Detect which cell encompasses the target text, then output its (x, y) center coordinate. 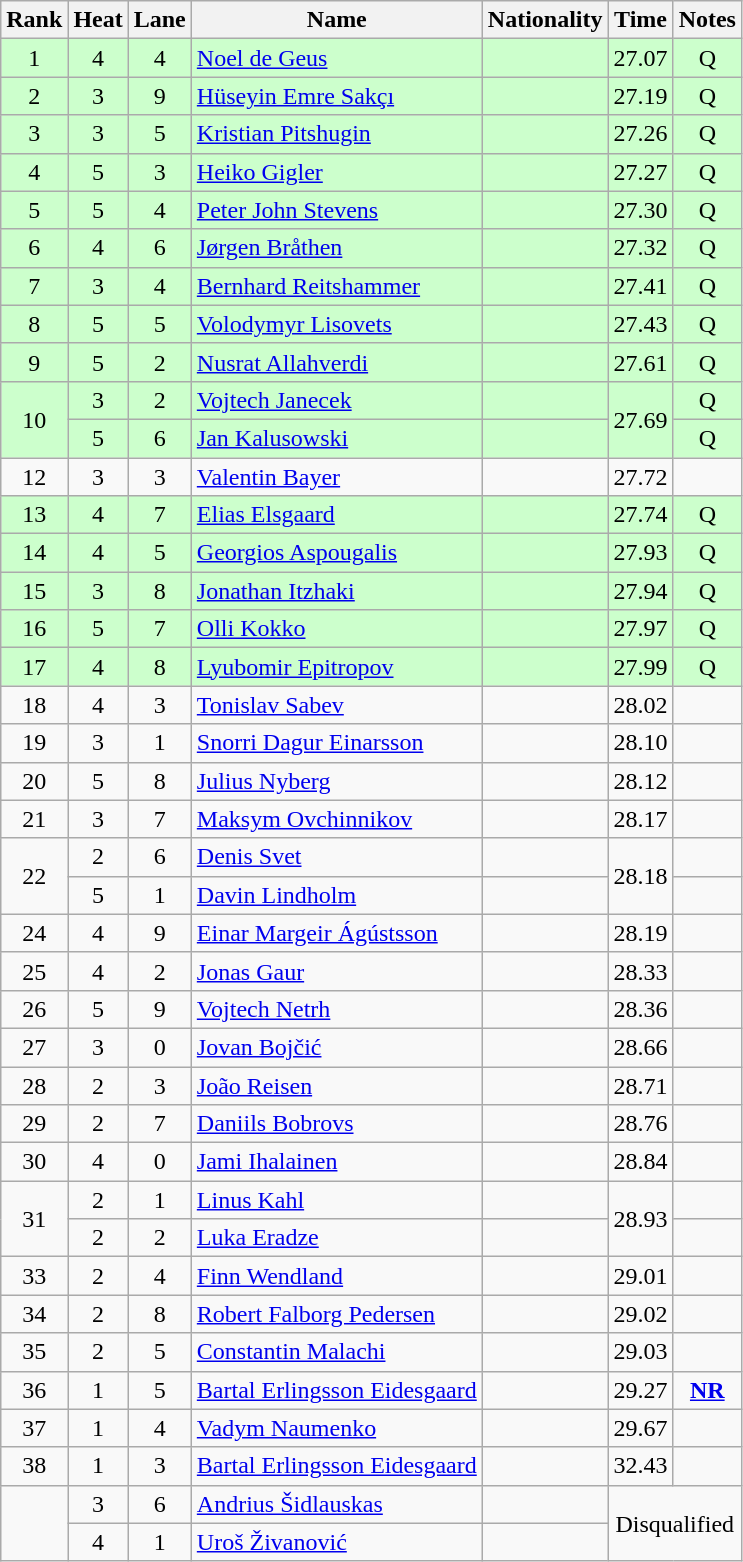
Finn Wendland (336, 1276)
Peter John Stevens (336, 210)
28.84 (640, 1162)
Nusrat Allahverdi (336, 362)
Rank (34, 20)
Lyubomir Epitropov (336, 667)
25 (34, 971)
10 (34, 419)
28.33 (640, 971)
Valentin Bayer (336, 477)
27.93 (640, 553)
28.12 (640, 781)
Julius Nyberg (336, 781)
Jørgen Bråthen (336, 248)
13 (34, 515)
29.02 (640, 1314)
27.97 (640, 629)
Jonathan Itzhaki (336, 591)
Noel de Geus (336, 58)
27.72 (640, 477)
28.76 (640, 1124)
Name (336, 20)
27.19 (640, 96)
14 (34, 553)
Vojtech Janecek (336, 400)
27.07 (640, 58)
27.94 (640, 591)
Elias Elsgaard (336, 515)
Linus Kahl (336, 1200)
26 (34, 1009)
38 (34, 1466)
27.27 (640, 172)
33 (34, 1276)
28.71 (640, 1085)
Time (640, 20)
Davin Lindholm (336, 895)
34 (34, 1314)
Disqualified (674, 1523)
24 (34, 933)
João Reisen (336, 1085)
Jan Kalusowski (336, 438)
29.01 (640, 1276)
Vojtech Netrh (336, 1009)
Olli Kokko (336, 629)
27 (34, 1047)
28.18 (640, 876)
Nationality (545, 20)
30 (34, 1162)
Daniils Bobrovs (336, 1124)
Andrius Šidlauskas (336, 1504)
37 (34, 1428)
36 (34, 1390)
Jonas Gaur (336, 971)
Lane (160, 20)
Kristian Pitshugin (336, 134)
Tonislav Sabev (336, 705)
27.99 (640, 667)
28 (34, 1085)
16 (34, 629)
18 (34, 705)
29.03 (640, 1352)
Notes (707, 20)
20 (34, 781)
Einar Margeir Ágústsson (336, 933)
12 (34, 477)
NR (707, 1390)
Jovan Bojčić (336, 1047)
Snorri Dagur Einarsson (336, 743)
27.43 (640, 324)
27.74 (640, 515)
27.69 (640, 419)
28.66 (640, 1047)
29 (34, 1124)
27.41 (640, 286)
Robert Falborg Pedersen (336, 1314)
32.43 (640, 1466)
Volodymyr Lisovets (336, 324)
27.32 (640, 248)
Vadym Naumenko (336, 1428)
22 (34, 876)
28.17 (640, 819)
Bernhard Reitshammer (336, 286)
Constantin Malachi (336, 1352)
Heiko Gigler (336, 172)
35 (34, 1352)
15 (34, 591)
27.26 (640, 134)
28.19 (640, 933)
31 (34, 1219)
27.30 (640, 210)
27.61 (640, 362)
28.02 (640, 705)
Uroš Živanović (336, 1542)
Maksym Ovchinnikov (336, 819)
29.67 (640, 1428)
17 (34, 667)
28.10 (640, 743)
Jami Ihalainen (336, 1162)
Heat (98, 20)
28.36 (640, 1009)
19 (34, 743)
21 (34, 819)
Denis Svet (336, 857)
Luka Eradze (336, 1238)
29.27 (640, 1390)
Georgios Aspougalis (336, 553)
28.93 (640, 1219)
Hüseyin Emre Sakçı (336, 96)
